Determine the (X, Y) coordinate at the center of the cell enclosing the given text.  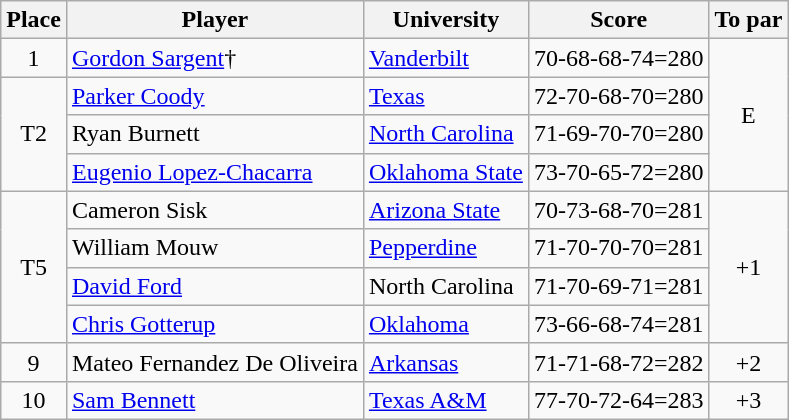
72-70-68-70=280 (618, 96)
Place (34, 20)
University (446, 20)
10 (34, 400)
Vanderbilt (446, 58)
Sam Bennett (214, 400)
70-73-68-70=281 (618, 210)
E (748, 115)
71-69-70-70=280 (618, 134)
Gordon Sargent† (214, 58)
Texas (446, 96)
1 (34, 58)
David Ford (214, 286)
Ryan Burnett (214, 134)
+2 (748, 362)
9 (34, 362)
Parker Coody (214, 96)
73-70-65-72=280 (618, 172)
To par (748, 20)
+1 (748, 267)
71-71-68-72=282 (618, 362)
T2 (34, 134)
Texas A&M (446, 400)
Mateo Fernandez De Oliveira (214, 362)
+3 (748, 400)
Cameron Sisk (214, 210)
Player (214, 20)
William Mouw (214, 248)
77-70-72-64=283 (618, 400)
Oklahoma State (446, 172)
Arizona State (446, 210)
Pepperdine (446, 248)
Eugenio Lopez-Chacarra (214, 172)
Oklahoma (446, 324)
T5 (34, 267)
Score (618, 20)
Arkansas (446, 362)
71-70-70-70=281 (618, 248)
70-68-68-74=280 (618, 58)
73-66-68-74=281 (618, 324)
71-70-69-71=281 (618, 286)
Chris Gotterup (214, 324)
